Extract the [X, Y] coordinate from the center of the cell holding the provided text.  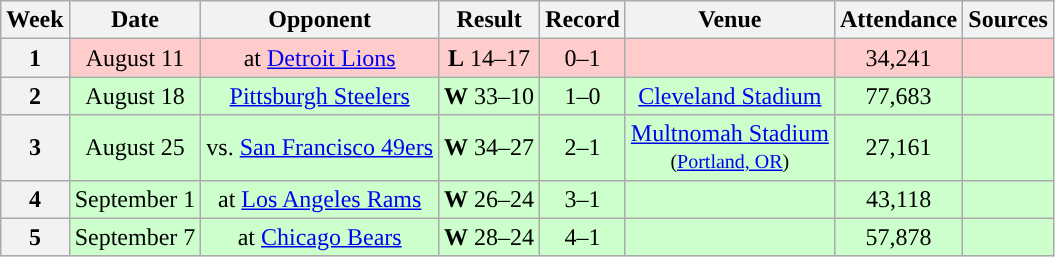
4 [35, 199]
Cleveland Stadium [730, 96]
Opponent [320, 20]
September 7 [135, 237]
Venue [730, 20]
1–0 [583, 96]
Pittsburgh Steelers [320, 96]
Date [135, 20]
2 [35, 96]
Record [583, 20]
W 33–10 [490, 96]
Sources [1008, 20]
August 11 [135, 58]
4–1 [583, 237]
August 25 [135, 148]
vs. San Francisco 49ers [320, 148]
3 [35, 148]
27,161 [898, 148]
2–1 [583, 148]
W 28–24 [490, 237]
Attendance [898, 20]
43,118 [898, 199]
at Detroit Lions [320, 58]
3–1 [583, 199]
1 [35, 58]
W 34–27 [490, 148]
L 14–17 [490, 58]
34,241 [898, 58]
0–1 [583, 58]
Week [35, 20]
W 26–24 [490, 199]
77,683 [898, 96]
Multnomah Stadium (Portland, OR) [730, 148]
August 18 [135, 96]
Result [490, 20]
at Chicago Bears [320, 237]
57,878 [898, 237]
5 [35, 237]
September 1 [135, 199]
at Los Angeles Rams [320, 199]
